Return [X, Y] of the center of cell containing provided text 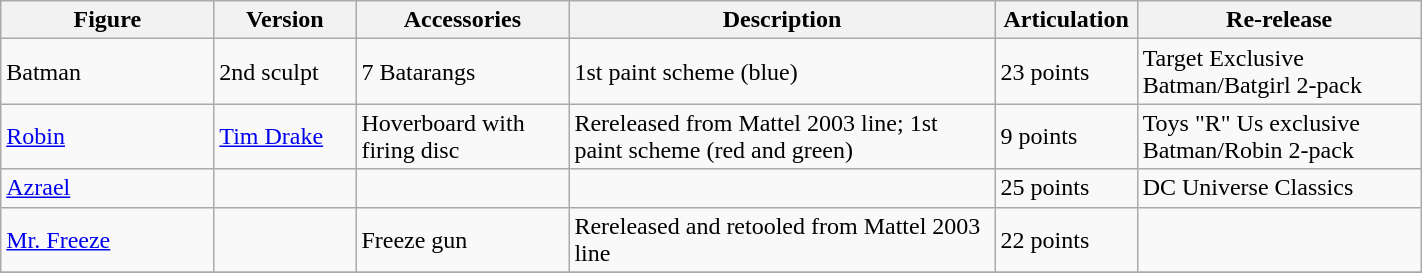
Rereleased and retooled from Mattel 2003 line [782, 240]
Figure [108, 20]
22 points [1066, 240]
Version [285, 20]
Mr. Freeze [108, 240]
Freeze gun [462, 240]
Batman [108, 72]
Accessories [462, 20]
7 Batarangs [462, 72]
1st paint scheme (blue) [782, 72]
Description [782, 20]
Hoverboard with firing disc [462, 136]
Azrael [108, 188]
Tim Drake [285, 136]
Re-release [1279, 20]
23 points [1066, 72]
Articulation [1066, 20]
Target Exclusive Batman/Batgirl 2-pack [1279, 72]
Rereleased from Mattel 2003 line; 1st paint scheme (red and green) [782, 136]
2nd sculpt [285, 72]
25 points [1066, 188]
Toys "R" Us exclusive Batman/Robin 2-pack [1279, 136]
9 points [1066, 136]
DC Universe Classics [1279, 188]
Robin [108, 136]
